Determine the [x, y] coordinate at the center of the cell enclosing the given text.  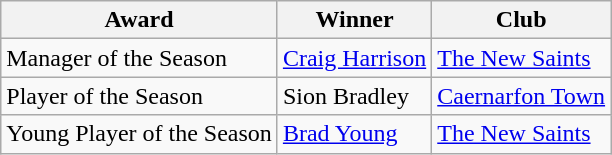
Brad Young [354, 134]
Caernarfon Town [522, 96]
Craig Harrison [354, 58]
Award [140, 20]
Manager of the Season [140, 58]
Sion Bradley [354, 96]
Winner [354, 20]
Player of the Season [140, 96]
Young Player of the Season [140, 134]
Club [522, 20]
